Pinpoint the cell where the given text exists, returning its [x, y] midpoint coordinate. 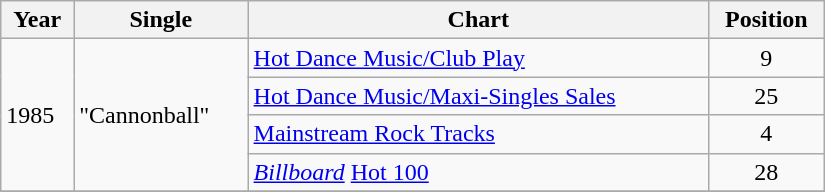
1985 [38, 115]
25 [766, 96]
Billboard Hot 100 [478, 172]
Hot Dance Music/Club Play [478, 58]
Year [38, 20]
"Cannonball" [161, 115]
4 [766, 134]
9 [766, 58]
Position [766, 20]
28 [766, 172]
Mainstream Rock Tracks [478, 134]
Hot Dance Music/Maxi-Singles Sales [478, 96]
Chart [478, 20]
Single [161, 20]
